For the text-containing cell, return its midpoint in [x, y] coordinate format. 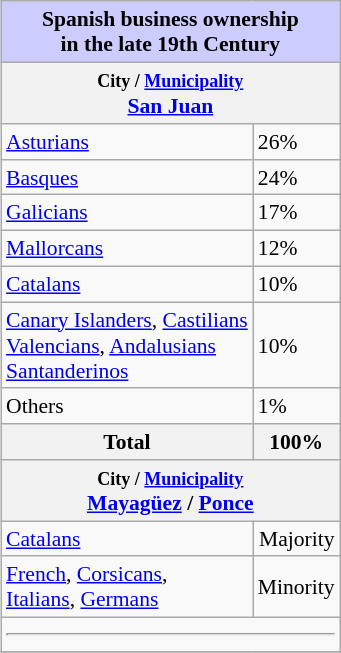
Spanish business ownershipin the late 19th Century [170, 32]
Total [127, 442]
1% [296, 406]
Others [127, 406]
Mallorcans [127, 248]
Majority [296, 539]
26% [296, 142]
12% [296, 248]
24% [296, 177]
French, Corsicans,Italians, Germans [127, 586]
Basques [127, 177]
Canary Islanders, CastiliansValencians, AndalusiansSantanderinos [127, 346]
City / Municipality San Juan [170, 92]
Minority [296, 586]
17% [296, 213]
100% [296, 442]
City / Municipality Mayagüez / Ponce [170, 490]
Asturians [127, 142]
Galicians [127, 213]
